Determine the [x, y] coordinate at the center of the cell enclosing the given text.  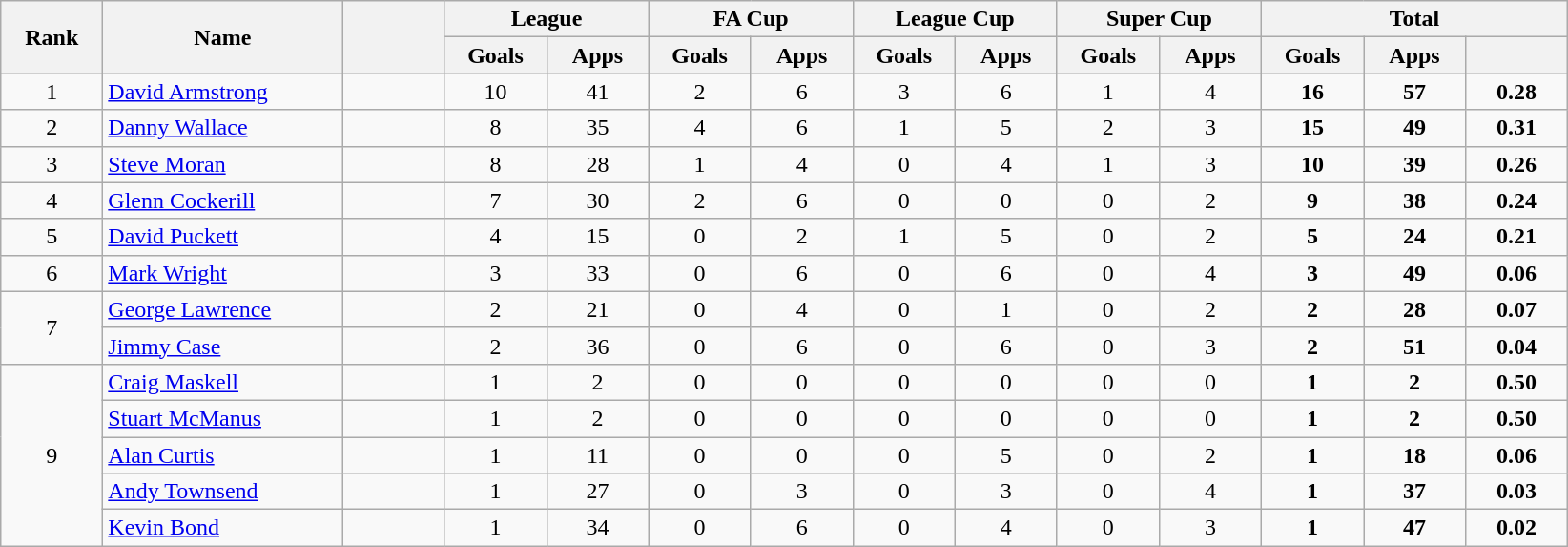
Mark Wright [223, 273]
Stuart McManus [223, 418]
34 [597, 528]
33 [597, 273]
36 [597, 346]
0.24 [1516, 200]
0.26 [1516, 164]
0.31 [1516, 128]
37 [1415, 492]
Name [223, 37]
Jimmy Case [223, 346]
Craig Maskell [223, 382]
Steve Moran [223, 164]
0.07 [1516, 309]
Danny Wallace [223, 128]
League [547, 19]
35 [597, 128]
David Puckett [223, 237]
Rank [52, 37]
24 [1415, 237]
21 [597, 309]
51 [1415, 346]
39 [1415, 164]
David Armstrong [223, 92]
Total [1413, 19]
League Cup [955, 19]
FA Cup [751, 19]
0.02 [1516, 528]
Andy Townsend [223, 492]
Alan Curtis [223, 455]
27 [597, 492]
Kevin Bond [223, 528]
16 [1312, 92]
Super Cup [1159, 19]
Glenn Cockerill [223, 200]
57 [1415, 92]
0.04 [1516, 346]
George Lawrence [223, 309]
30 [597, 200]
0.21 [1516, 237]
18 [1415, 455]
0.03 [1516, 492]
11 [597, 455]
47 [1415, 528]
41 [597, 92]
38 [1415, 200]
0.28 [1516, 92]
